Locate the cell with the specified text and output its (x, y) center coordinate. 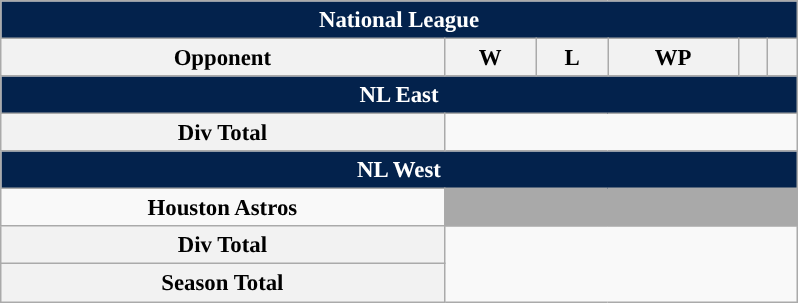
WP (674, 58)
NL East (399, 95)
Opponent (222, 58)
W (490, 58)
Houston Astros (222, 208)
National League (399, 20)
Season Total (222, 283)
L (572, 58)
NL West (399, 170)
